Determine the [x, y] coordinate at the center of the cell enclosing the given text.  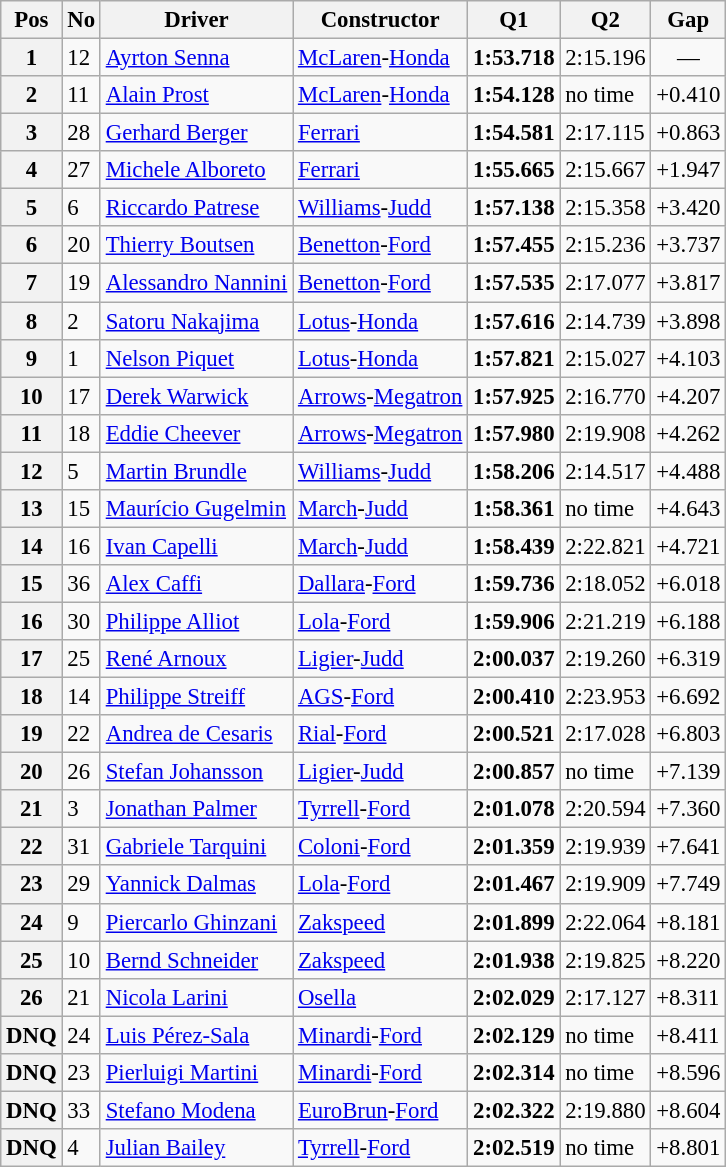
31 [81, 847]
2:02.314 [514, 1073]
Bernd Schneider [196, 960]
+0.410 [688, 95]
30 [81, 621]
Alex Caffi [196, 584]
1:57.821 [514, 358]
1:57.616 [514, 321]
+3.817 [688, 283]
Gabriele Tarquini [196, 847]
Nelson Piquet [196, 358]
Philippe Streiff [196, 697]
2:19.880 [606, 1110]
+8.311 [688, 997]
1:54.581 [514, 133]
2:18.052 [606, 584]
2:00.037 [514, 659]
+0.863 [688, 133]
1:54.128 [514, 95]
2:02.322 [514, 1110]
+7.139 [688, 772]
+6.803 [688, 734]
1:53.718 [514, 58]
Pierluigi Martini [196, 1073]
29 [81, 885]
28 [81, 133]
Gap [688, 20]
Pos [32, 20]
27 [81, 170]
2:17.127 [606, 997]
+4.488 [688, 471]
2:02.519 [514, 1148]
2:00.410 [514, 697]
2:21.219 [606, 621]
Stefano Modena [196, 1110]
2:19.260 [606, 659]
36 [81, 584]
1:59.906 [514, 621]
Philippe Alliot [196, 621]
2:16.770 [606, 396]
Michele Alboreto [196, 170]
Osella [380, 997]
Q1 [514, 20]
Gerhard Berger [196, 133]
2:20.594 [606, 809]
Alain Prost [196, 95]
+3.898 [688, 321]
+8.801 [688, 1148]
+4.207 [688, 396]
Jonathan Palmer [196, 809]
2:15.667 [606, 170]
2:01.899 [514, 922]
+4.721 [688, 546]
+6.018 [688, 584]
2:14.739 [606, 321]
AGS-Ford [380, 697]
2:15.027 [606, 358]
2:00.857 [514, 772]
Derek Warwick [196, 396]
+7.749 [688, 885]
Ivan Capelli [196, 546]
+8.220 [688, 960]
Maurício Gugelmin [196, 509]
2:02.029 [514, 997]
+8.181 [688, 922]
— [688, 58]
Yannick Dalmas [196, 885]
2:17.115 [606, 133]
2:22.064 [606, 922]
2:01.078 [514, 809]
+6.692 [688, 697]
2:23.953 [606, 697]
+4.643 [688, 509]
2:19.939 [606, 847]
1:55.665 [514, 170]
+8.596 [688, 1073]
Dallara-Ford [380, 584]
+6.188 [688, 621]
+7.360 [688, 809]
2:01.467 [514, 885]
1:57.455 [514, 245]
Andrea de Cesaris [196, 734]
1:57.980 [514, 433]
Piercarlo Ghinzani [196, 922]
+8.411 [688, 1035]
Riccardo Patrese [196, 208]
Rial-Ford [380, 734]
2:17.028 [606, 734]
2:15.358 [606, 208]
Satoru Nakajima [196, 321]
8 [32, 321]
2:22.821 [606, 546]
2:19.909 [606, 885]
+3.737 [688, 245]
Thierry Boutsen [196, 245]
+6.319 [688, 659]
2:01.938 [514, 960]
7 [32, 283]
Alessandro Nannini [196, 283]
Eddie Cheever [196, 433]
Q2 [606, 20]
Ayrton Senna [196, 58]
2:19.908 [606, 433]
EuroBrun-Ford [380, 1110]
2:14.517 [606, 471]
1:57.925 [514, 396]
2:15.196 [606, 58]
René Arnoux [196, 659]
2:00.521 [514, 734]
Coloni-Ford [380, 847]
+8.604 [688, 1110]
2:19.825 [606, 960]
33 [81, 1110]
1:58.206 [514, 471]
13 [32, 509]
+1.947 [688, 170]
1:59.736 [514, 584]
2:17.077 [606, 283]
Martin Brundle [196, 471]
2:02.129 [514, 1035]
Driver [196, 20]
1:57.138 [514, 208]
Luis Pérez-Sala [196, 1035]
Julian Bailey [196, 1148]
No [81, 20]
1:58.439 [514, 546]
1:58.361 [514, 509]
2:15.236 [606, 245]
Constructor [380, 20]
+4.103 [688, 358]
1:57.535 [514, 283]
2:01.359 [514, 847]
+4.262 [688, 433]
Nicola Larini [196, 997]
+7.641 [688, 847]
Stefan Johansson [196, 772]
+3.420 [688, 208]
